Return the (x, y) coordinate for the center point of the cell that contains the specified text.  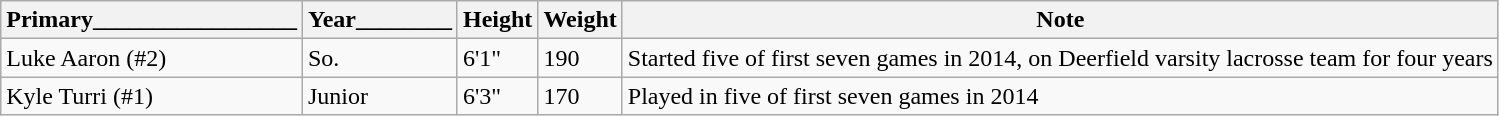
Height (497, 20)
6'3" (497, 96)
Kyle Turri (#1) (152, 96)
190 (580, 58)
So. (380, 58)
Started five of first seven games in 2014, on Deerfield varsity lacrosse team for four years (1060, 58)
Played in five of first seven games in 2014 (1060, 96)
Weight (580, 20)
Year________ (380, 20)
6'1" (497, 58)
Primary_________________ (152, 20)
Luke Aaron (#2) (152, 58)
Note (1060, 20)
170 (580, 96)
Junior (380, 96)
